Provide the (x, y) coordinate of the cell's center where the given text is located.  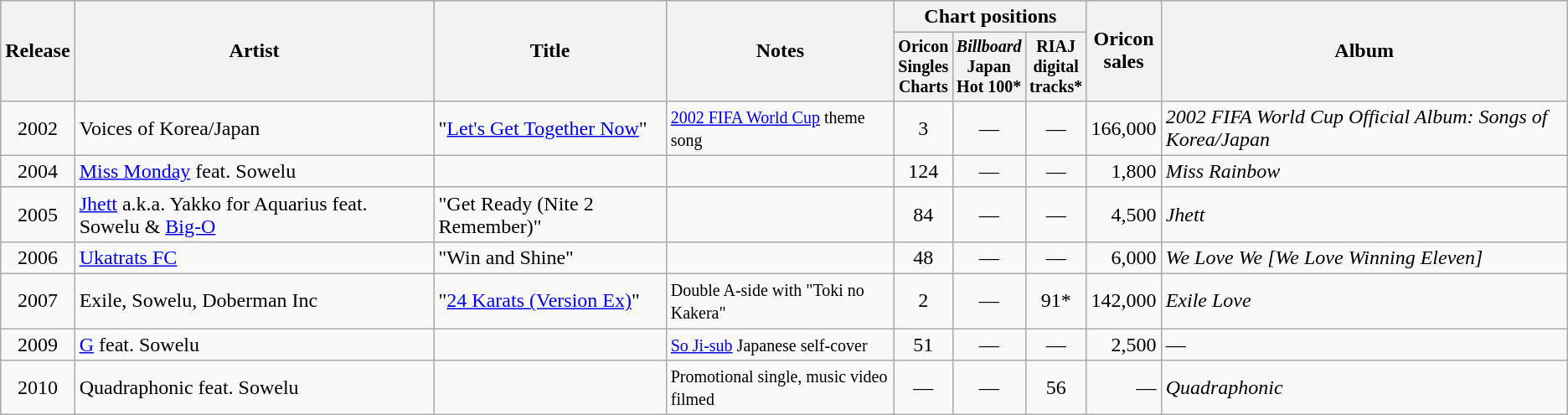
Artist (255, 51)
Miss Monday feat. Sowelu (255, 171)
6,000 (1124, 257)
124 (923, 171)
4,500 (1124, 215)
Oricon Singles Charts (923, 67)
Exile, Sowelu, Doberman Inc (255, 302)
56 (1055, 387)
2009 (38, 345)
Jhett (1364, 215)
2,500 (1124, 345)
2002 (38, 127)
So Ji-sub Japanese self-cover (780, 345)
"Let's Get Together Now" (549, 127)
2004 (38, 171)
Oriconsales (1124, 51)
Release (38, 51)
166,000 (1124, 127)
1,800 (1124, 171)
2010 (38, 387)
"Win and Shine" (549, 257)
"Get Ready (Nite 2 Remember)" (549, 215)
Album (1364, 51)
2002 FIFA World Cup theme song (780, 127)
142,000 (1124, 302)
Ukatrats FC (255, 257)
Jhett a.k.a. Yakko for Aquarius feat. Sowelu & Big-O (255, 215)
Title (549, 51)
Quadraphonic (1364, 387)
Notes (780, 51)
51 (923, 345)
2006 (38, 257)
Double A-side with "Toki no Kakera" (780, 302)
Chart positions (990, 17)
2002 FIFA World Cup Official Album: Songs of Korea/Japan (1364, 127)
Exile Love (1364, 302)
Voices of Korea/Japan (255, 127)
48 (923, 257)
Promotional single, music video filmed (780, 387)
"24 Karats (Version Ex)" (549, 302)
Quadraphonic feat. Sowelu (255, 387)
G feat. Sowelu (255, 345)
2005 (38, 215)
91* (1055, 302)
We Love We [We Love Winning Eleven] (1364, 257)
2 (923, 302)
Miss Rainbow (1364, 171)
RIAJ digital tracks* (1055, 67)
Billboard Japan Hot 100* (988, 67)
3 (923, 127)
2007 (38, 302)
84 (923, 215)
